Pinpoint the cell where the given text exists, returning its (x, y) midpoint coordinate. 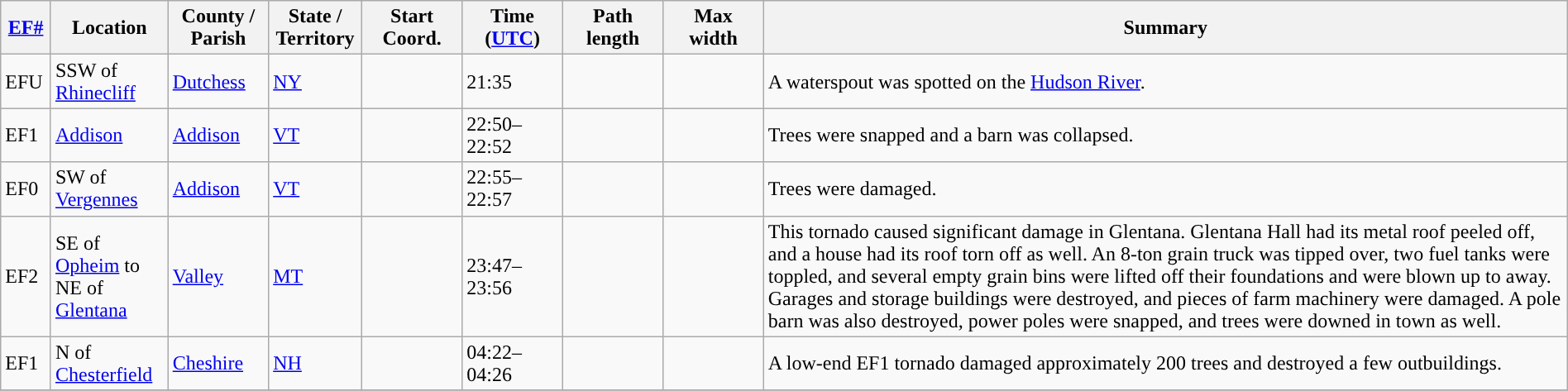
A waterspout was spotted on the Hudson River. (1165, 81)
Location (109, 28)
EF0 (26, 188)
MT (316, 276)
Cheshire (218, 364)
County / Parish (218, 28)
SSW of Rhinecliff (109, 81)
Trees were damaged. (1165, 188)
Start Coord. (412, 28)
EFU (26, 81)
Valley (218, 276)
N of Chesterfield (109, 364)
Time (UTC) (513, 28)
A low-end EF1 tornado damaged approximately 200 trees and destroyed a few outbuildings. (1165, 364)
EF# (26, 28)
21:35 (513, 81)
22:50–22:52 (513, 136)
23:47–23:56 (513, 276)
Max width (713, 28)
State / Territory (316, 28)
22:55–22:57 (513, 188)
SE of Opheim to NE of Glentana (109, 276)
SW of Vergennes (109, 188)
EF2 (26, 276)
Summary (1165, 28)
Dutchess (218, 81)
Trees were snapped and a barn was collapsed. (1165, 136)
NY (316, 81)
04:22–04:26 (513, 364)
Path length (612, 28)
NH (316, 364)
